Locate the cell with the specified text and output its [x, y] center coordinate. 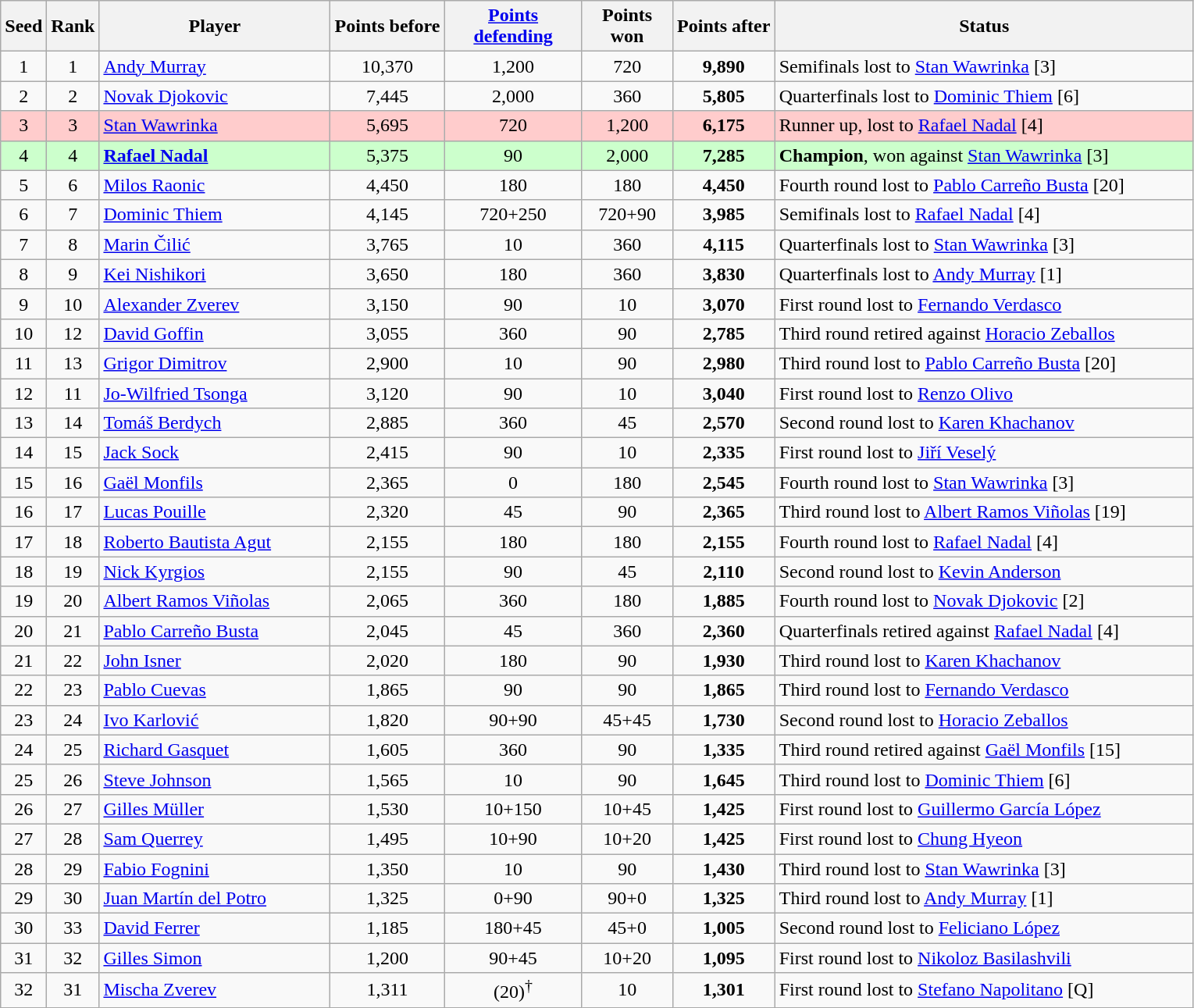
3,070 [723, 304]
5,375 [387, 155]
4,115 [723, 244]
1,530 [387, 809]
Semifinals lost to Stan Wawrinka [3] [984, 66]
9,890 [723, 66]
Fabio Fognini [215, 869]
Lucas Pouille [215, 512]
2,415 [387, 453]
Gilles Müller [215, 809]
Dominic Thiem [215, 215]
John Isner [215, 661]
David Ferrer [215, 928]
Jo-Wilfried Tsonga [215, 393]
5 [23, 185]
First round lost to Renzo Olivo [984, 393]
5,695 [387, 126]
1,335 [723, 750]
2,570 [723, 423]
Points before [387, 27]
Second round lost to Karen Khachanov [984, 423]
Quarterfinals lost to Stan Wawrinka [3] [984, 244]
Fourth round lost to Novak Djokovic [2] [984, 601]
Grigor Dimitrov [215, 363]
90+0 [627, 899]
Seed [23, 27]
First round lost to Stefano Napolitano [Q] [984, 990]
6,175 [723, 126]
Second round lost to Kevin Anderson [984, 572]
Second round lost to Feliciano López [984, 928]
2,320 [387, 512]
3,985 [723, 215]
1,730 [723, 720]
Roberto Bautista Agut [215, 542]
First round lost to Fernando Verdasco [984, 304]
Points after [723, 27]
10,370 [387, 66]
Ivo Karlović [215, 720]
2,335 [723, 453]
First round lost to Guillermo García López [984, 809]
720+250 [513, 215]
33 [73, 928]
Third round lost to Albert Ramos Viñolas [19] [984, 512]
4,145 [387, 215]
Sam Querrey [215, 839]
3,150 [387, 304]
1,311 [387, 990]
Albert Ramos Viñolas [215, 601]
Third round lost to Stan Wawrinka [3] [984, 869]
Champion, won against Stan Wawrinka [3] [984, 155]
Kei Nishikori [215, 274]
(20)† [513, 990]
Andy Murray [215, 66]
10+90 [513, 839]
2,045 [387, 631]
Pablo Carreño Busta [215, 631]
First round lost to Nikoloz Basilashvili [984, 958]
Tomáš Berdych [215, 423]
Fourth round lost to Pablo Carreño Busta [20] [984, 185]
2,360 [723, 631]
1,095 [723, 958]
Jack Sock [215, 453]
Steve Johnson [215, 779]
0+90 [513, 899]
Quarterfinals lost to Andy Murray [1] [984, 274]
Juan Martín del Potro [215, 899]
Player [215, 27]
Stan Wawrinka [215, 126]
1,495 [387, 839]
Rafael Nadal [215, 155]
2,885 [387, 423]
7,285 [723, 155]
Third round retired against Gaël Monfils [15] [984, 750]
Marin Čilić [215, 244]
Third round retired against Horacio Zeballos [984, 333]
3,765 [387, 244]
Points defending [513, 27]
Rank [73, 27]
2,980 [723, 363]
45+45 [627, 720]
720+90 [627, 215]
3,120 [387, 393]
Third round lost to Dominic Thiem [6] [984, 779]
Nick Kyrgios [215, 572]
5,805 [723, 96]
3,650 [387, 274]
Novak Djokovic [215, 96]
1,645 [723, 779]
180+45 [513, 928]
0 [513, 483]
2,020 [387, 661]
Pablo Cuevas [215, 690]
Points won [627, 27]
2,900 [387, 363]
1,185 [387, 928]
1,301 [723, 990]
7,445 [387, 96]
90+45 [513, 958]
1,430 [723, 869]
2,785 [723, 333]
1,005 [723, 928]
1,930 [723, 661]
10+150 [513, 809]
Gilles Simon [215, 958]
Richard Gasquet [215, 750]
Semifinals lost to Rafael Nadal [4] [984, 215]
3,830 [723, 274]
Gaël Monfils [215, 483]
Milos Raonic [215, 185]
45+0 [627, 928]
1,565 [387, 779]
2,065 [387, 601]
2,110 [723, 572]
Third round lost to Andy Murray [1] [984, 899]
Mischa Zverev [215, 990]
Third round lost to Karen Khachanov [984, 661]
1,605 [387, 750]
Fourth round lost to Rafael Nadal [4] [984, 542]
3,040 [723, 393]
Second round lost to Horacio Zeballos [984, 720]
Status [984, 27]
First round lost to Chung Hyeon [984, 839]
1,350 [387, 869]
David Goffin [215, 333]
10+45 [627, 809]
1,885 [723, 601]
First round lost to Jiří Veselý [984, 453]
Quarterfinals lost to Dominic Thiem [6] [984, 96]
Alexander Zverev [215, 304]
3,055 [387, 333]
1,820 [387, 720]
Fourth round lost to Stan Wawrinka [3] [984, 483]
Third round lost to Pablo Carreño Busta [20] [984, 363]
Runner up, lost to Rafael Nadal [4] [984, 126]
2,545 [723, 483]
90+90 [513, 720]
Quarterfinals retired against Rafael Nadal [4] [984, 631]
Third round lost to Fernando Verdasco [984, 690]
